Output the [X, Y] coordinate of the center of the cell containing the given text.  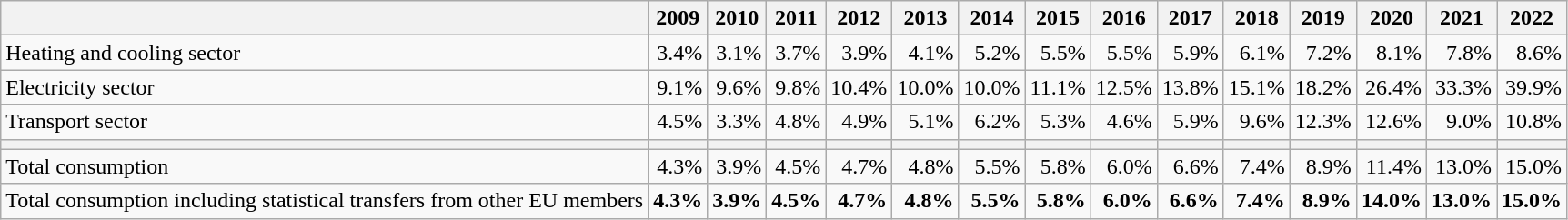
8.1% [1392, 53]
14.0% [1392, 201]
4.1% [926, 53]
33.3% [1461, 87]
12.6% [1392, 122]
2017 [1190, 18]
Electricity sector [325, 87]
2022 [1532, 18]
5.2% [991, 53]
2011 [797, 18]
12.3% [1322, 122]
2009 [678, 18]
11.4% [1392, 166]
4.9% [859, 122]
2014 [991, 18]
9.8% [797, 87]
11.1% [1058, 87]
2018 [1257, 18]
6.1% [1257, 53]
7.2% [1322, 53]
3.3% [737, 122]
12.5% [1124, 87]
13.8% [1190, 87]
26.4% [1392, 87]
10.8% [1532, 122]
3.4% [678, 53]
Transport sector [325, 122]
Total consumption including statistical transfers from other EU members [325, 201]
2021 [1461, 18]
5.3% [1058, 122]
2012 [859, 18]
7.8% [1461, 53]
39.9% [1532, 87]
15.1% [1257, 87]
2020 [1392, 18]
2015 [1058, 18]
2010 [737, 18]
18.2% [1322, 87]
2013 [926, 18]
10.4% [859, 87]
9.1% [678, 87]
Total consumption [325, 166]
Heating and cooling sector [325, 53]
2016 [1124, 18]
3.1% [737, 53]
2019 [1322, 18]
3.7% [797, 53]
9.0% [1461, 122]
6.2% [991, 122]
4.6% [1124, 122]
8.6% [1532, 53]
5.1% [926, 122]
